Detect which cell encompasses the target text, then output its (x, y) center coordinate. 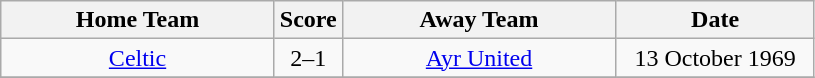
Ayr United (479, 58)
Celtic (138, 58)
Away Team (479, 20)
Score (308, 20)
13 October 1969 (716, 58)
2–1 (308, 58)
Date (716, 20)
Home Team (138, 20)
